Extract the (x, y) coordinate from the center of the cell holding the provided text.  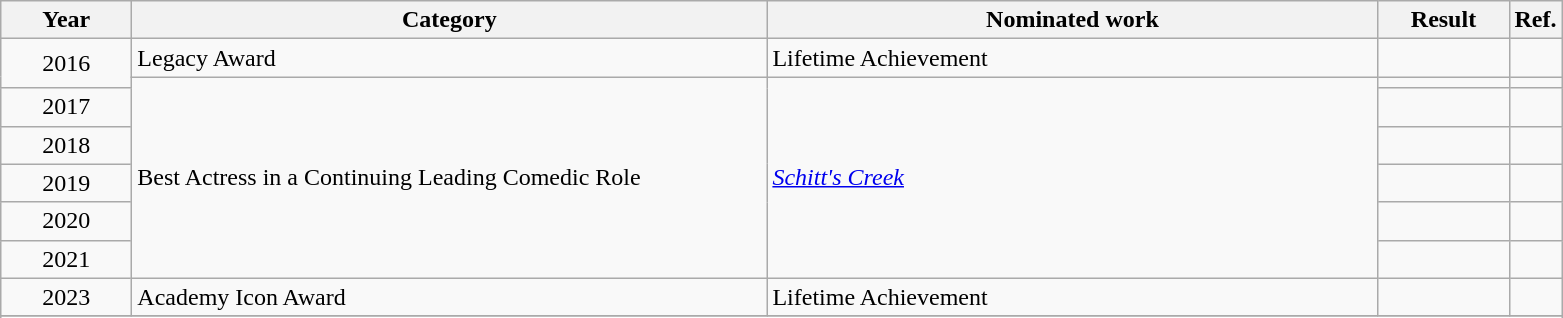
Category (450, 20)
Ref. (1536, 20)
Best Actress in a Continuing Leading Comedic Role (450, 178)
Year (66, 20)
2016 (66, 64)
2018 (66, 145)
Legacy Award (450, 58)
Academy Icon Award (450, 297)
Nominated work (1072, 20)
2020 (66, 221)
2017 (66, 107)
Result (1444, 20)
2021 (66, 259)
2019 (66, 183)
2023 (66, 297)
Schitt's Creek (1072, 178)
